From the cell containing the given text, extract its center point as [X, Y] coordinate. 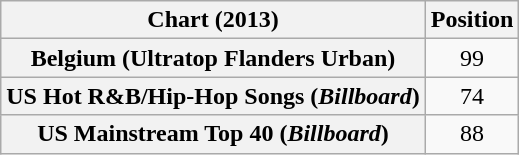
US Mainstream Top 40 (Billboard) [213, 134]
99 [472, 58]
74 [472, 96]
US Hot R&B/Hip-Hop Songs (Billboard) [213, 96]
Chart (2013) [213, 20]
Belgium (Ultratop Flanders Urban) [213, 58]
Position [472, 20]
88 [472, 134]
